Find where the given text appears and provide that cell's center as (x, y) coordinate. 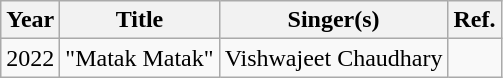
Title (140, 20)
Year (30, 20)
Ref. (474, 20)
"Matak Matak" (140, 58)
Vishwajeet Chaudhary (334, 58)
2022 (30, 58)
Singer(s) (334, 20)
